Search for the cell housing the specified text and yield its [x, y] center coordinate. 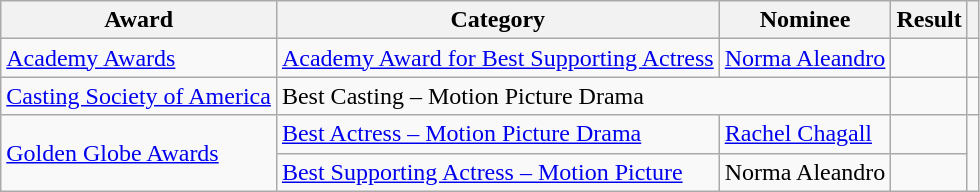
Golden Globe Awards [139, 153]
Academy Award for Best Supporting Actress [498, 58]
Casting Society of America [139, 96]
Nominee [805, 20]
Rachel Chagall [805, 134]
Best Supporting Actress – Motion Picture [498, 172]
Result [929, 20]
Best Casting – Motion Picture Drama [583, 96]
Category [498, 20]
Award [139, 20]
Academy Awards [139, 58]
Best Actress – Motion Picture Drama [498, 134]
